Pinpoint the cell where the given text exists, returning its [X, Y] midpoint coordinate. 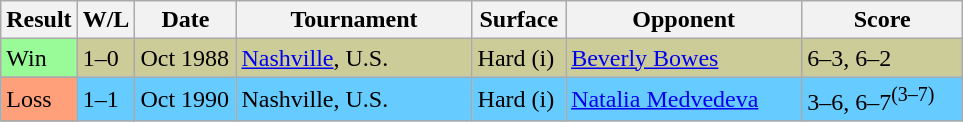
Beverly Bowes [684, 58]
3–6, 6–7(3–7) [882, 100]
Loss [39, 100]
Natalia Medvedeva [684, 100]
Date [186, 20]
Win [39, 58]
Oct 1988 [186, 58]
Score [882, 20]
1–1 [106, 100]
Opponent [684, 20]
Oct 1990 [186, 100]
1–0 [106, 58]
Result [39, 20]
Surface [519, 20]
Tournament [354, 20]
6–3, 6–2 [882, 58]
W/L [106, 20]
